Identify which cell holds the provided text, then report its (x, y) central coordinate. 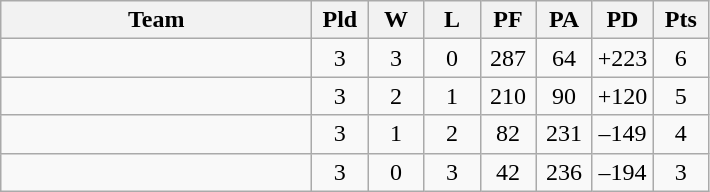
PD (622, 20)
90 (564, 96)
287 (508, 58)
231 (564, 134)
236 (564, 172)
L (452, 20)
Team (156, 20)
64 (564, 58)
PA (564, 20)
82 (508, 134)
5 (681, 96)
210 (508, 96)
Pts (681, 20)
4 (681, 134)
+120 (622, 96)
PF (508, 20)
+223 (622, 58)
–194 (622, 172)
6 (681, 58)
–149 (622, 134)
42 (508, 172)
Pld (340, 20)
W (396, 20)
